Identify which cell holds the provided text, then report its [x, y] central coordinate. 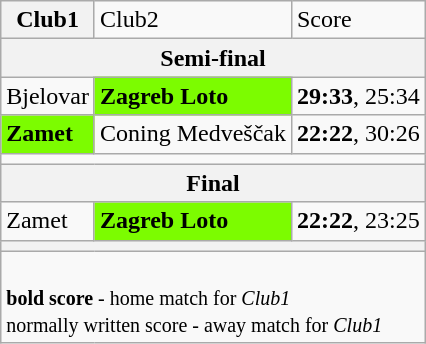
Semi-final [213, 58]
Coning Medveščak [192, 134]
Score [358, 20]
22:22, 30:26 [358, 134]
Bjelovar [48, 96]
22:22, 23:25 [358, 221]
bold score - home match for Club1 normally written score - away match for Club1 [213, 297]
Club2 [192, 20]
29:33, 25:34 [358, 96]
Club1 [48, 20]
Final [213, 183]
